Output the [X, Y] coordinate of the center of the cell containing the given text.  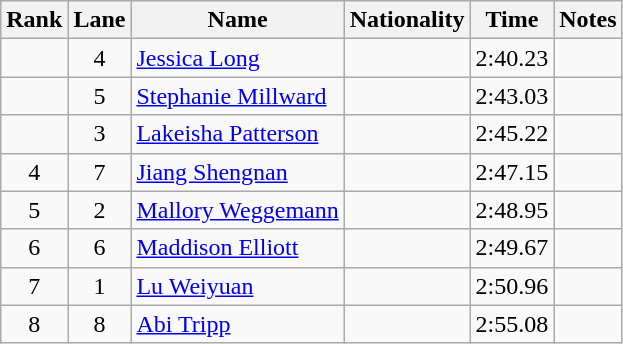
2:45.22 [512, 134]
Lane [100, 20]
Lakeisha Patterson [238, 134]
Nationality [407, 20]
2:48.95 [512, 210]
Jiang Shengnan [238, 172]
2:49.67 [512, 248]
2:43.03 [512, 96]
Time [512, 20]
Lu Weiyuan [238, 286]
2 [100, 210]
Abi Tripp [238, 324]
Stephanie Millward [238, 96]
2:47.15 [512, 172]
3 [100, 134]
Name [238, 20]
Jessica Long [238, 58]
2:55.08 [512, 324]
1 [100, 286]
2:50.96 [512, 286]
2:40.23 [512, 58]
Rank [34, 20]
Notes [588, 20]
Maddison Elliott [238, 248]
Mallory Weggemann [238, 210]
